Detect which cell encompasses the target text, then output its (X, Y) center coordinate. 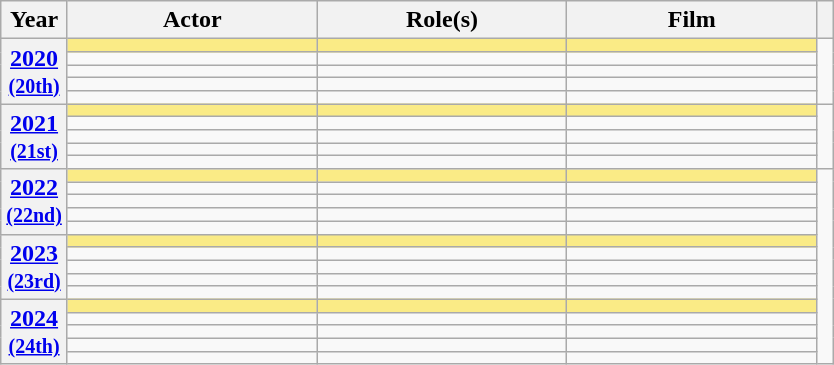
Year (34, 20)
Role(s) (442, 20)
2024 (24th) (34, 332)
Actor (192, 20)
2023 (23rd) (34, 266)
Film (692, 20)
2022 (22nd) (34, 202)
2021 (21st) (34, 136)
2020 (20th) (34, 72)
